Determine the (x, y) coordinate at the center of the cell enclosing the given text.  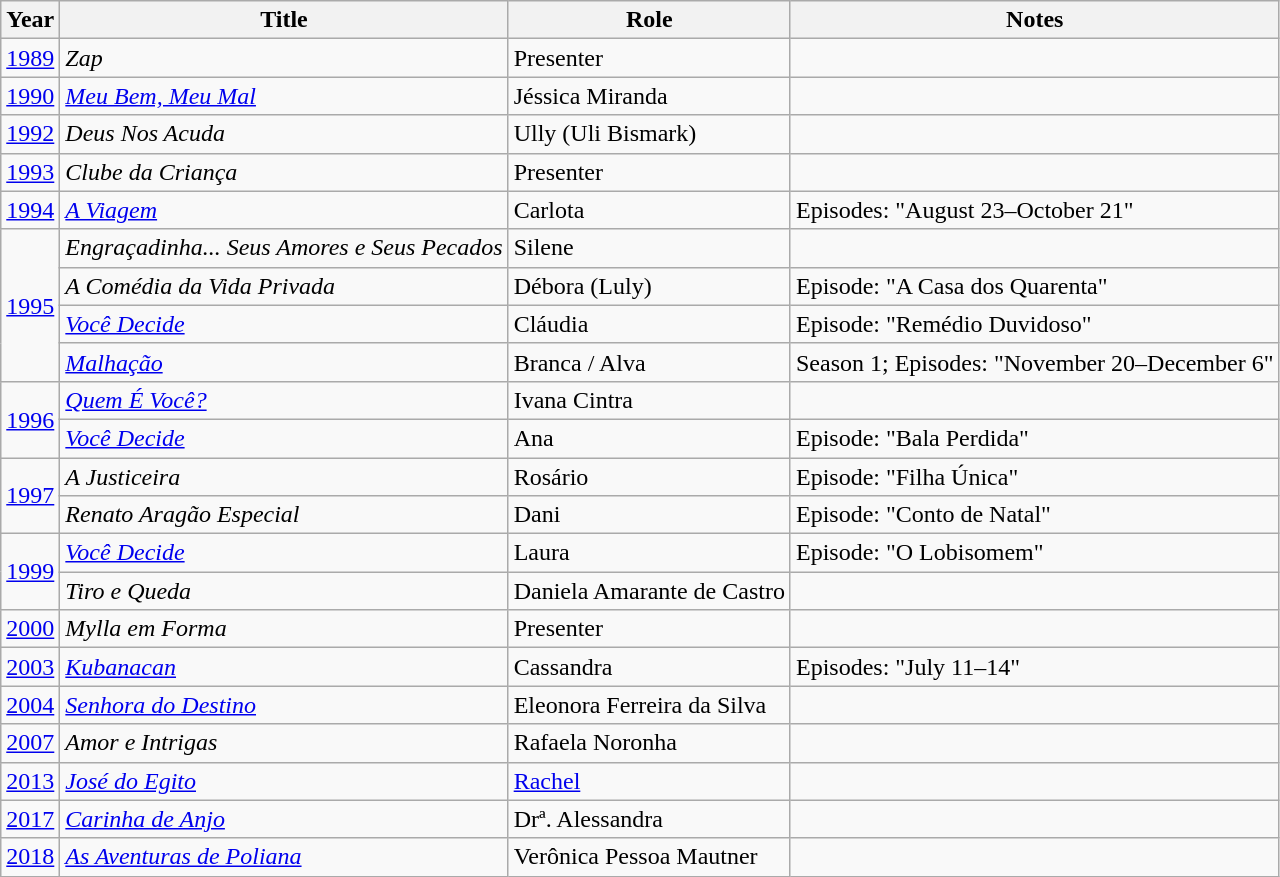
Laura (649, 553)
1997 (30, 496)
Tiro e Queda (284, 591)
1994 (30, 210)
Silene (649, 248)
1993 (30, 172)
Notes (1034, 20)
2018 (30, 857)
Kubanacan (284, 667)
Title (284, 20)
A Viagem (284, 210)
Jéssica Miranda (649, 96)
Branca / Alva (649, 362)
2003 (30, 667)
Eleonora Ferreira da Silva (649, 705)
Malhação (284, 362)
2007 (30, 743)
Dani (649, 515)
2013 (30, 781)
Carinha de Anjo (284, 819)
Episode: "Remédio Duvidoso" (1034, 324)
Clube da Criança (284, 172)
Rafaela Noronha (649, 743)
Verônica Pessoa Mautner (649, 857)
Rosário (649, 477)
Ivana Cintra (649, 400)
Amor e Intrigas (284, 743)
Rachel (649, 781)
Daniela Amarante de Castro (649, 591)
1999 (30, 572)
Year (30, 20)
Engraçadinha... Seus Amores e Seus Pecados (284, 248)
A Comédia da Vida Privada (284, 286)
Senhora do Destino (284, 705)
2017 (30, 819)
Episodes: "July 11–14" (1034, 667)
Episode: "O Lobisomem" (1034, 553)
1989 (30, 58)
Cassandra (649, 667)
Role (649, 20)
Mylla em Forma (284, 629)
1990 (30, 96)
Ully (Uli Bismark) (649, 134)
2000 (30, 629)
Episode: "Conto de Natal" (1034, 515)
Deus Nos Acuda (284, 134)
Episode: "A Casa dos Quarenta" (1034, 286)
Débora (Luly) (649, 286)
José do Egito (284, 781)
Season 1; Episodes: "November 20–December 6" (1034, 362)
Carlota (649, 210)
2004 (30, 705)
Ana (649, 438)
As Aventuras de Poliana (284, 857)
Episodes: "August 23–October 21" (1034, 210)
1995 (30, 305)
Episode: "Bala Perdida" (1034, 438)
Zap (284, 58)
A Justiceira (284, 477)
1992 (30, 134)
Renato Aragão Especial (284, 515)
Quem É Você? (284, 400)
Drª. Alessandra (649, 819)
1996 (30, 419)
Episode: "Filha Única" (1034, 477)
Cláudia (649, 324)
Meu Bem, Meu Mal (284, 96)
